Locate the cell with the specified text and output its [X, Y] center coordinate. 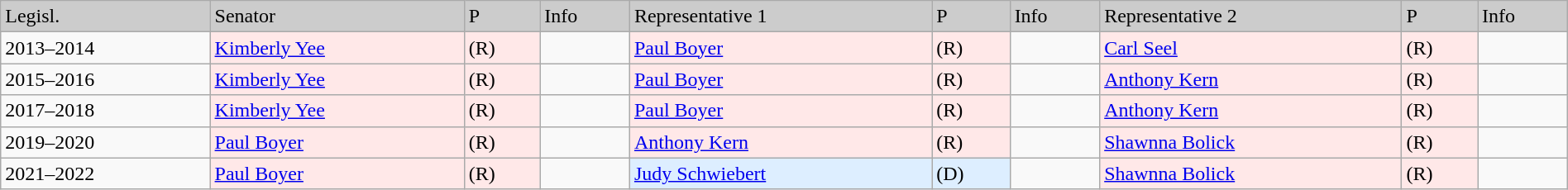
Carl Seel [1250, 48]
2019–2020 [106, 142]
2017–2018 [106, 111]
Judy Schwiebert [781, 173]
Representative 2 [1250, 17]
2015–2016 [106, 79]
2013–2014 [106, 48]
(D) [971, 173]
Representative 1 [781, 17]
2021–2022 [106, 173]
Legisl. [106, 17]
Senator [337, 17]
